Provide the (X, Y) coordinate of the cell's center where the given text is located.  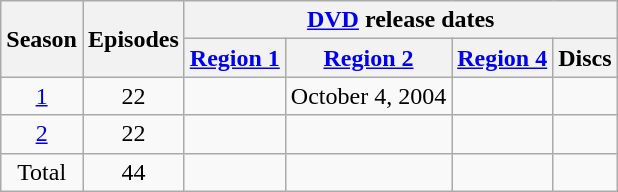
Region 2 (368, 58)
44 (133, 172)
Total (42, 172)
DVD release dates (400, 20)
October 4, 2004 (368, 96)
Episodes (133, 39)
Region 4 (502, 58)
2 (42, 134)
1 (42, 96)
Discs (585, 58)
Season (42, 39)
Region 1 (234, 58)
